Return (X, Y) of the center of cell containing provided text 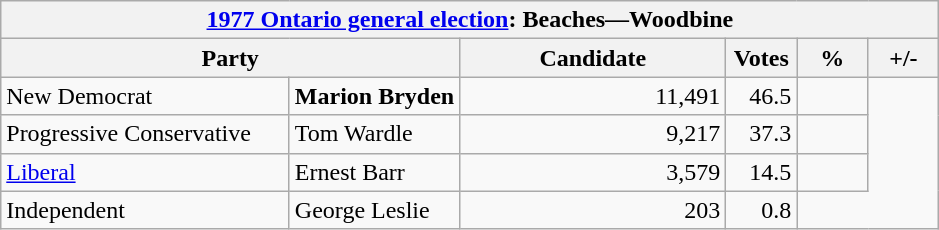
3,579 (593, 172)
George Leslie (374, 210)
Candidate (593, 58)
Ernest Barr (374, 172)
14.5 (762, 172)
Progressive Conservative (146, 134)
11,491 (593, 96)
Liberal (146, 172)
New Democrat (146, 96)
% (832, 58)
203 (593, 210)
Votes (762, 58)
0.8 (762, 210)
Tom Wardle (374, 134)
+/- (904, 58)
Marion Bryden (374, 96)
Independent (146, 210)
46.5 (762, 96)
Party (230, 58)
37.3 (762, 134)
1977 Ontario general election: Beaches—Woodbine (470, 20)
9,217 (593, 134)
